Output the [X, Y] coordinate of the center of the cell containing the given text.  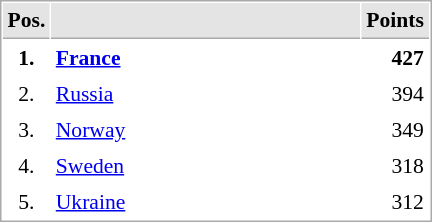
312 [396, 201]
3. [26, 129]
427 [396, 57]
1. [26, 57]
394 [396, 93]
Ukraine [206, 201]
4. [26, 165]
5. [26, 201]
Pos. [26, 21]
318 [396, 165]
France [206, 57]
349 [396, 129]
Sweden [206, 165]
2. [26, 93]
Points [396, 21]
Norway [206, 129]
Russia [206, 93]
